Detect which cell encompasses the target text, then output its (x, y) center coordinate. 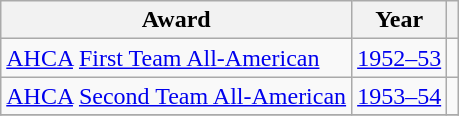
AHCA Second Team All-American (176, 96)
1952–53 (400, 58)
Year (400, 20)
1953–54 (400, 96)
AHCA First Team All-American (176, 58)
Award (176, 20)
